Identify which cell holds the provided text, then report its (x, y) central coordinate. 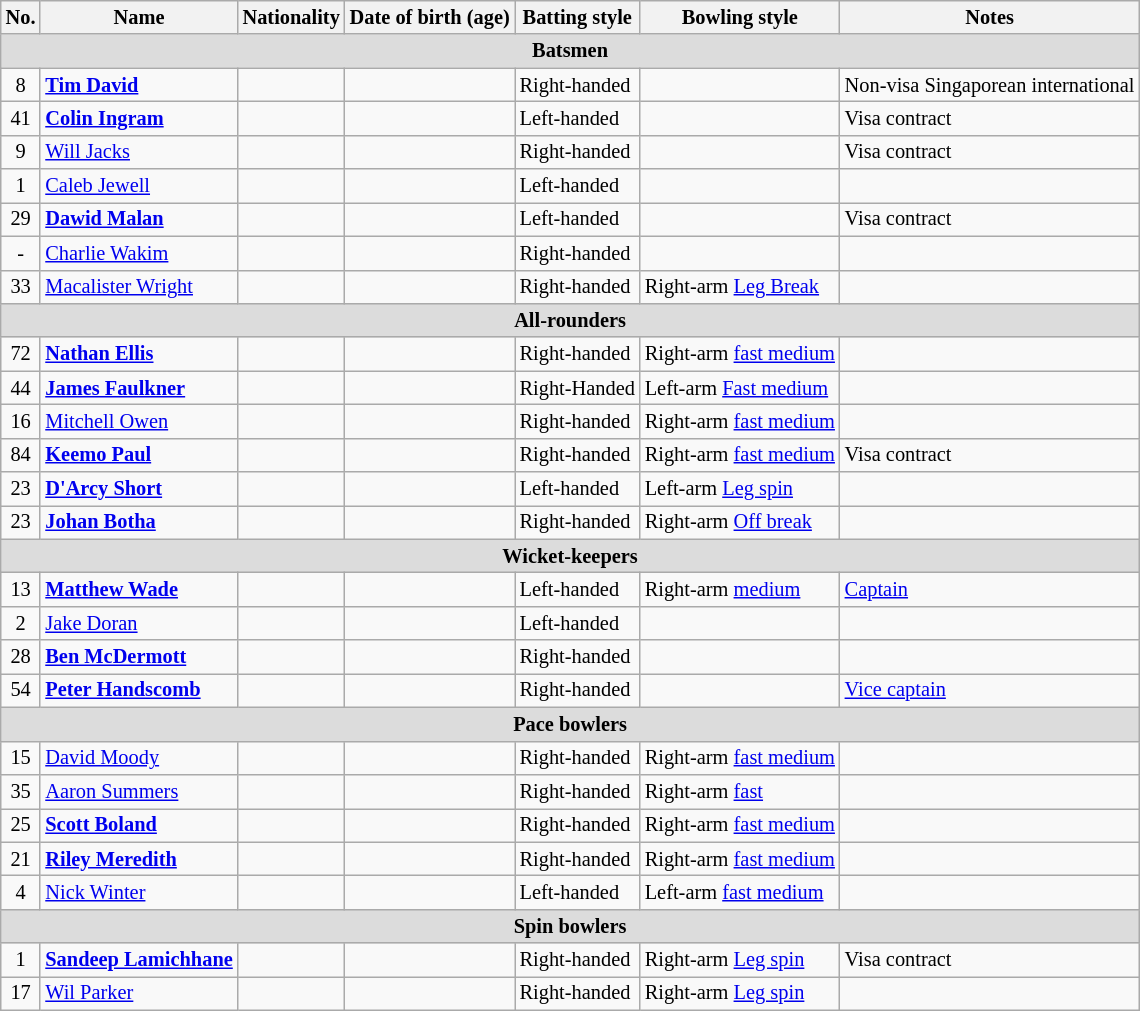
Scott Boland (138, 825)
Caleb Jewell (138, 186)
2 (21, 623)
Keemo Paul (138, 455)
Batting style (578, 17)
16 (21, 421)
29 (21, 219)
Right-arm fast (740, 791)
Right-Handed (578, 388)
41 (21, 118)
Wil Parker (138, 993)
Nick Winter (138, 892)
35 (21, 791)
Non-visa Singaporean international (990, 85)
Spin bowlers (570, 926)
28 (21, 657)
Batsmen (570, 51)
Pace bowlers (570, 724)
Vice captain (990, 690)
Left-arm Fast medium (740, 388)
Name (138, 17)
Will Jacks (138, 152)
Nationality (292, 17)
4 (21, 892)
54 (21, 690)
Colin Ingram (138, 118)
D'Arcy Short (138, 489)
All-rounders (570, 320)
Ben McDermott (138, 657)
17 (21, 993)
Dawid Malan (138, 219)
Tim David (138, 85)
Mitchell Owen (138, 421)
Bowling style (740, 17)
8 (21, 85)
Macalister Wright (138, 287)
Riley Meredith (138, 859)
72 (21, 354)
Captain (990, 589)
15 (21, 758)
Notes (990, 17)
Sandeep Lamichhane (138, 960)
Aaron Summers (138, 791)
David Moody (138, 758)
Matthew Wade (138, 589)
13 (21, 589)
33 (21, 287)
Right-arm Leg Break (740, 287)
Charlie Wakim (138, 253)
Date of birth (age) (430, 17)
Right-arm Off break (740, 522)
25 (21, 825)
James Faulkner (138, 388)
Nathan Ellis (138, 354)
Jake Doran (138, 623)
Peter Handscomb (138, 690)
No. (21, 17)
Left-arm fast medium (740, 892)
Wicket-keepers (570, 556)
Left-arm Leg spin (740, 489)
21 (21, 859)
Johan Botha (138, 522)
9 (21, 152)
44 (21, 388)
Right-arm medium (740, 589)
84 (21, 455)
- (21, 253)
